Return the [X, Y] coordinate for the center point of the cell that contains the specified text.  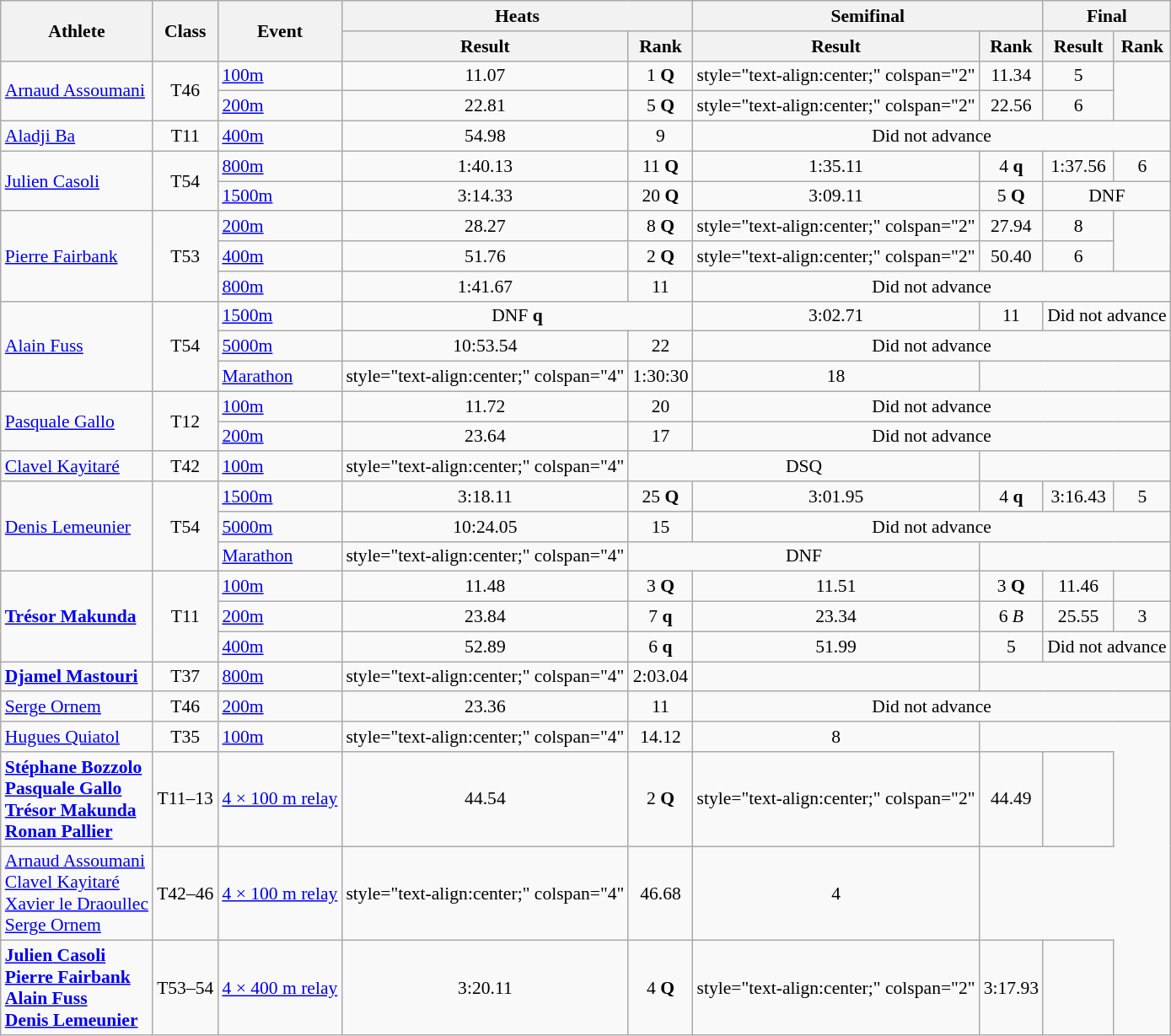
T35 [185, 737]
Event [280, 30]
4 Q [660, 988]
11.48 [485, 587]
18 [836, 377]
T42–46 [185, 894]
25.55 [1078, 617]
51.99 [836, 647]
Hugues Quiatol [77, 737]
6 q [660, 647]
3 [1141, 617]
T11–13 [185, 799]
11 Q [660, 166]
27.94 [1012, 227]
11.72 [485, 406]
9 [660, 137]
22.81 [485, 106]
DSQ [803, 467]
1:30:30 [660, 377]
1:40.13 [485, 166]
Semifinal [868, 16]
44.49 [1012, 799]
Julien Casoli Pierre Fairbank Alain Fuss Denis Lemeunier [77, 988]
22 [660, 346]
10:24.05 [485, 527]
Heats [517, 16]
Arnaud Assoumani [77, 91]
22.56 [1012, 106]
1 Q [660, 76]
52.89 [485, 647]
3:14.33 [485, 196]
1:37.56 [1078, 166]
20 Q [660, 196]
Alain Fuss [77, 346]
Final [1107, 16]
T53–54 [185, 988]
Denis Lemeunier [77, 526]
4 [836, 894]
T42 [185, 467]
Stéphane Bozzolo Pasquale Gallo Trésor Makunda Ronan Pallier [77, 799]
20 [660, 406]
11.07 [485, 76]
6 B [1012, 617]
3:18.11 [485, 497]
3:16.43 [1078, 497]
23.84 [485, 617]
10:53.54 [485, 346]
44.54 [485, 799]
Pasquale Gallo [77, 421]
11.51 [836, 587]
23.36 [485, 707]
11.34 [1012, 76]
Julien Casoli [77, 180]
3:17.93 [1012, 988]
Class [185, 30]
17 [660, 437]
1:35.11 [836, 166]
Athlete [77, 30]
2:03.04 [660, 677]
Serge Ornem [77, 707]
11.46 [1078, 587]
23.34 [836, 617]
T53 [185, 256]
3:09.11 [836, 196]
7 q [660, 617]
3:02.71 [836, 316]
51.76 [485, 256]
Clavel Kayitaré [77, 467]
Pierre Fairbank [77, 256]
4 × 400 m relay [280, 988]
3:20.11 [485, 988]
25 Q [660, 497]
T37 [185, 677]
54.98 [485, 137]
DNF q [517, 316]
Trésor Makunda [77, 617]
28.27 [485, 227]
Djamel Mastouri [77, 677]
50.40 [1012, 256]
3:01.95 [836, 497]
46.68 [660, 894]
Aladji Ba [77, 137]
23.64 [485, 437]
14.12 [660, 737]
T12 [185, 421]
1:41.67 [485, 287]
8 Q [660, 227]
15 [660, 527]
Arnaud Assoumani Clavel Kayitaré Xavier le Draoullec Serge Ornem [77, 894]
